Provide the [x, y] coordinate of the cell's center where the given text is located.  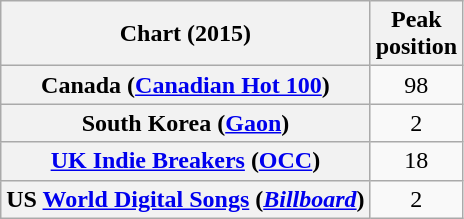
UK Indie Breakers (OCC) [186, 161]
Canada (Canadian Hot 100) [186, 85]
South Korea (Gaon) [186, 123]
Chart (2015) [186, 34]
18 [416, 161]
Peakposition [416, 34]
US World Digital Songs (Billboard) [186, 199]
98 [416, 85]
